Pinpoint the cell where the given text exists, returning its (x, y) midpoint coordinate. 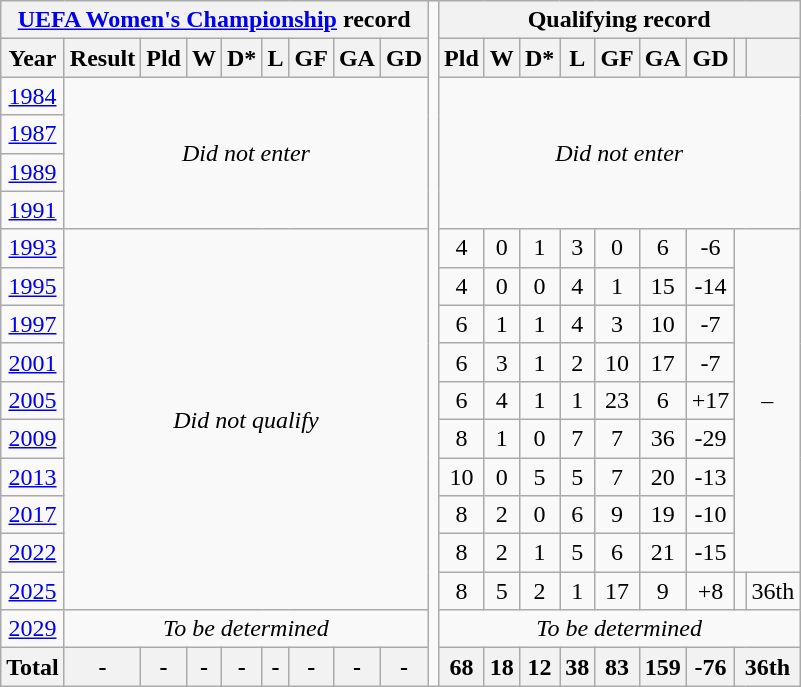
12 (539, 667)
18 (502, 667)
19 (662, 515)
-15 (710, 553)
1984 (33, 96)
Year (33, 58)
1997 (33, 324)
2009 (33, 438)
-76 (710, 667)
+8 (710, 591)
1995 (33, 286)
21 (662, 553)
+17 (710, 400)
-10 (710, 515)
-13 (710, 477)
-6 (710, 248)
– (768, 400)
2001 (33, 362)
83 (617, 667)
2029 (33, 629)
1987 (33, 134)
1989 (33, 172)
2022 (33, 553)
Qualifying record (620, 20)
38 (578, 667)
-14 (710, 286)
1993 (33, 248)
2005 (33, 400)
159 (662, 667)
Did not qualify (246, 420)
2013 (33, 477)
20 (662, 477)
Total (33, 667)
UEFA Women's Championship record (214, 20)
1991 (33, 210)
23 (617, 400)
15 (662, 286)
68 (462, 667)
Result (102, 58)
2025 (33, 591)
2017 (33, 515)
-29 (710, 438)
36 (662, 438)
